Return the (X, Y) coordinate for the center point of the cell that contains the specified text.  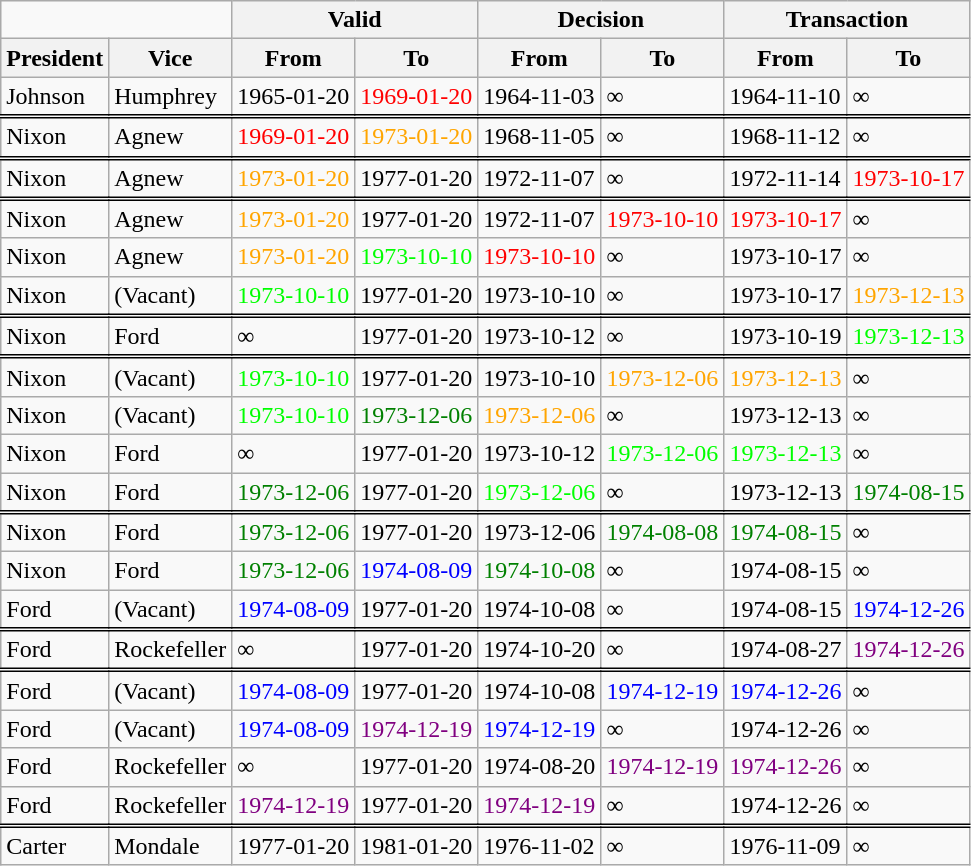
Carter (55, 846)
1981-01-20 (416, 846)
1964-11-03 (540, 97)
1968-11-12 (786, 136)
1976-11-02 (540, 846)
Mondale (170, 846)
Valid (355, 20)
President (55, 58)
1965-01-20 (294, 97)
1964-11-10 (786, 97)
Humphrey (170, 97)
1974-08-27 (786, 650)
1973-10-19 (786, 336)
Johnson (55, 97)
Transaction (847, 20)
1972-11-14 (786, 178)
Decision (601, 20)
Vice (170, 58)
1974-08-20 (540, 767)
1976-11-09 (786, 846)
1974-08-08 (662, 532)
1968-11-05 (540, 136)
1974-10-20 (540, 650)
